Return the (x, y) coordinate for the center point of the cell that contains the specified text.  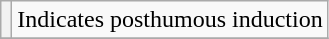
Indicates posthumous induction (170, 20)
